Return [X, Y] of the center of cell containing provided text 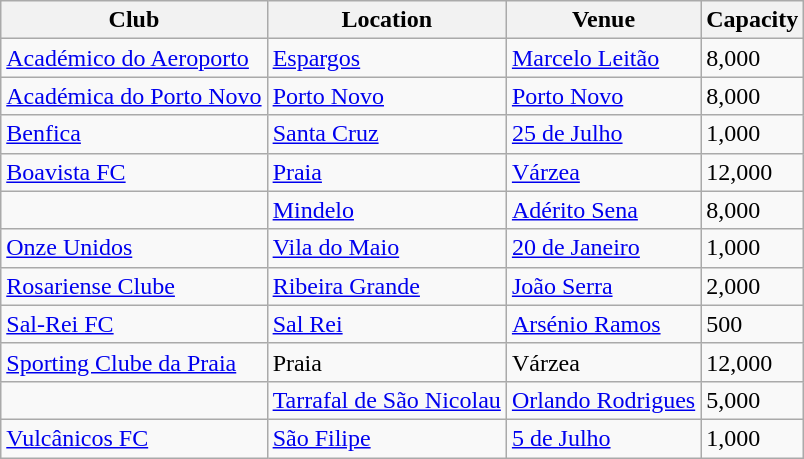
Location [386, 20]
Club [134, 20]
Vulcânicos FC [134, 438]
Boavista FC [134, 172]
Rosariense Clube [134, 286]
500 [752, 324]
Vila do Maio [386, 248]
Ribeira Grande [386, 286]
Benfica [134, 134]
Marcelo Leitão [603, 58]
Académico do Aeroporto [134, 58]
5,000 [752, 400]
Sporting Clube da Praia [134, 362]
Adérito Sena [603, 210]
Onze Unidos [134, 248]
Espargos [386, 58]
25 de Julho [603, 134]
São Filipe [386, 438]
Arsénio Ramos [603, 324]
Orlando Rodrigues [603, 400]
2,000 [752, 286]
Santa Cruz [386, 134]
João Serra [603, 286]
Venue [603, 20]
Académica do Porto Novo [134, 96]
Mindelo [386, 210]
Tarrafal de São Nicolau [386, 400]
Sal Rei [386, 324]
Sal-Rei FC [134, 324]
20 de Janeiro [603, 248]
Capacity [752, 20]
5 de Julho [603, 438]
